From the cell containing the given text, extract its center point as (X, Y) coordinate. 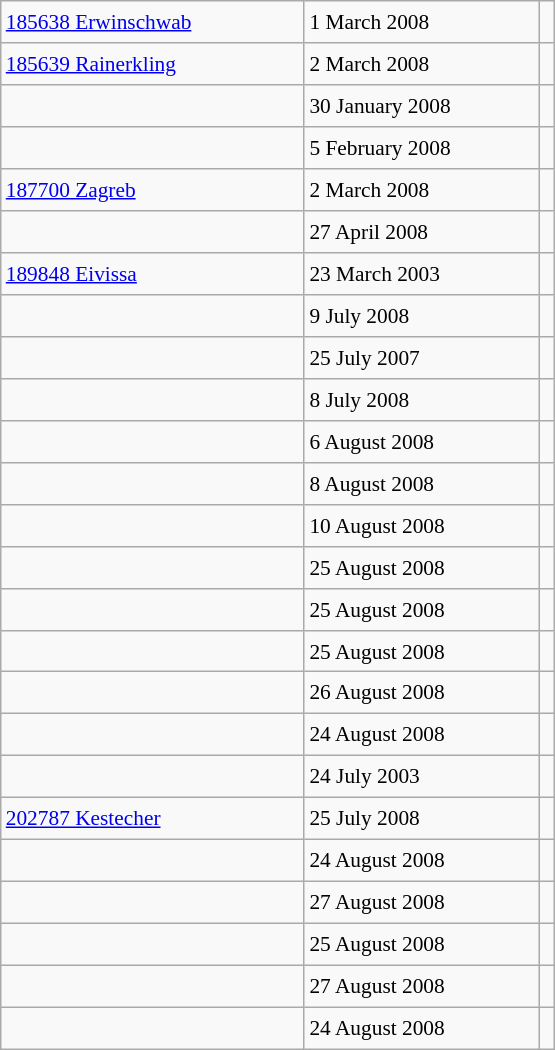
6 August 2008 (422, 441)
189848 Eivissa (153, 274)
8 August 2008 (422, 483)
185639 Rainerkling (153, 64)
23 March 2003 (422, 274)
30 January 2008 (422, 106)
25 July 2007 (422, 358)
187700 Zagreb (153, 190)
8 July 2008 (422, 399)
1 March 2008 (422, 22)
185638 Erwinschwab (153, 22)
24 July 2003 (422, 777)
10 August 2008 (422, 525)
25 July 2008 (422, 819)
202787 Kestecher (153, 819)
9 July 2008 (422, 316)
5 February 2008 (422, 148)
27 April 2008 (422, 232)
26 August 2008 (422, 693)
